Identify which cell holds the provided text, then report its [X, Y] central coordinate. 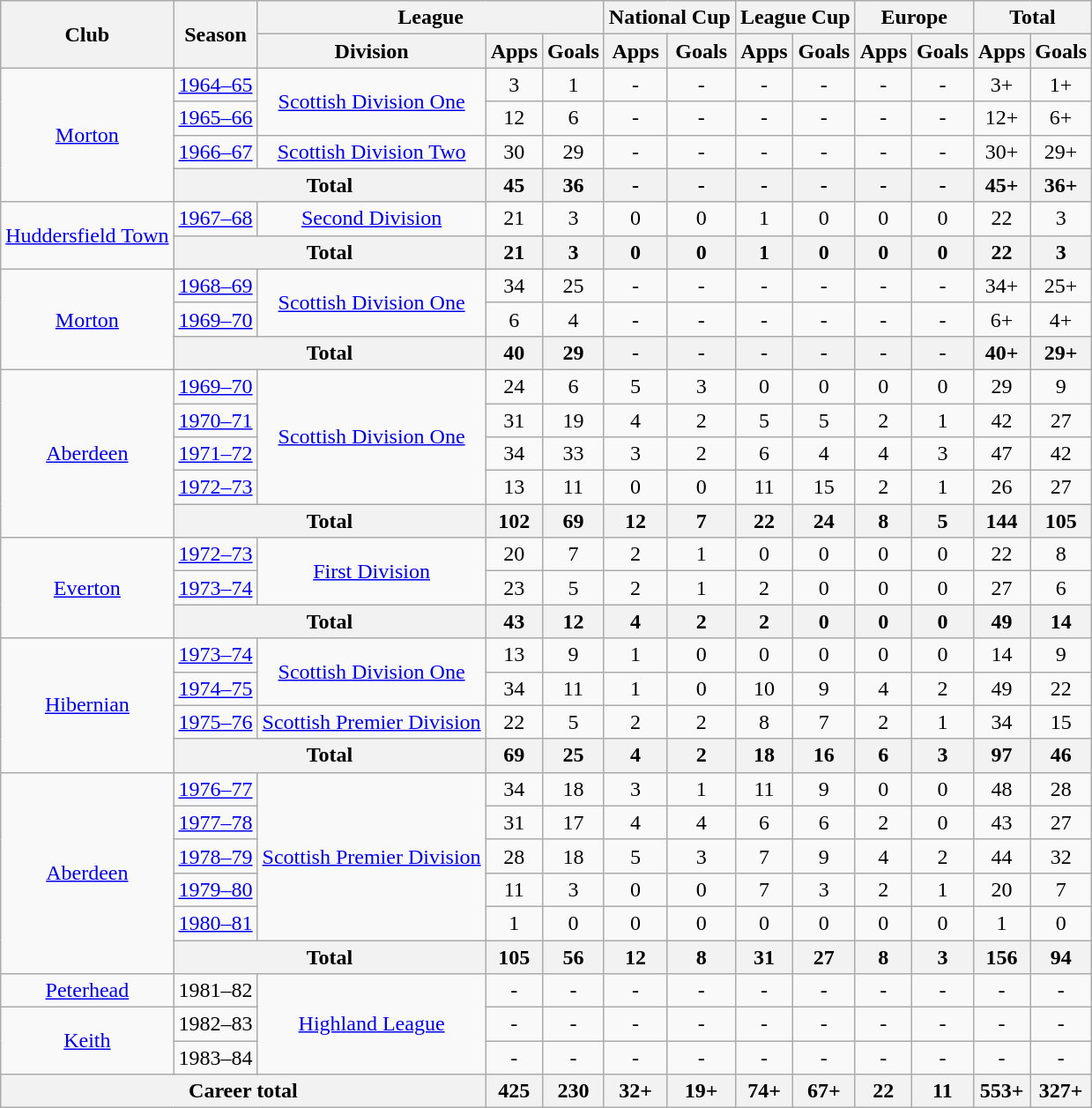
Keith [87, 1041]
32 [1061, 856]
102 [514, 521]
Second Division [372, 219]
Huddersfield Town [87, 235]
1971–72 [215, 454]
44 [1001, 856]
Scottish Division Two [372, 152]
3+ [1001, 85]
46 [1061, 755]
Everton [87, 588]
33 [574, 454]
30+ [1001, 152]
327+ [1061, 1091]
1979–80 [215, 889]
Europe [914, 18]
47 [1001, 454]
10 [763, 688]
19+ [702, 1091]
1981–82 [215, 991]
1+ [1061, 85]
Club [87, 34]
1975–76 [215, 722]
74+ [763, 1091]
97 [1001, 755]
67+ [825, 1091]
94 [1061, 956]
1983–84 [215, 1058]
1967–68 [215, 219]
1968–69 [215, 286]
553+ [1001, 1091]
4+ [1061, 319]
26 [1001, 487]
17 [574, 822]
First Division [372, 571]
19 [574, 420]
League [430, 18]
1980–81 [215, 923]
Highland League [372, 1024]
1976–77 [215, 789]
Peterhead [87, 991]
1964–65 [215, 85]
425 [514, 1091]
1974–75 [215, 688]
1970–71 [215, 420]
16 [825, 755]
1978–79 [215, 856]
12+ [1001, 118]
45+ [1001, 185]
1982–83 [215, 1024]
156 [1001, 956]
23 [514, 588]
1965–66 [215, 118]
34+ [1001, 286]
1966–67 [215, 152]
Division [372, 51]
40 [514, 353]
36 [574, 185]
Career total [243, 1091]
1977–78 [215, 822]
48 [1001, 789]
144 [1001, 521]
36+ [1061, 185]
56 [574, 956]
National Cup [670, 18]
40+ [1001, 353]
25+ [1061, 286]
32+ [635, 1091]
230 [574, 1091]
30 [514, 152]
45 [514, 185]
Season [215, 34]
League Cup [795, 18]
Hibernian [87, 705]
